Search for the cell housing the specified text and yield its [x, y] center coordinate. 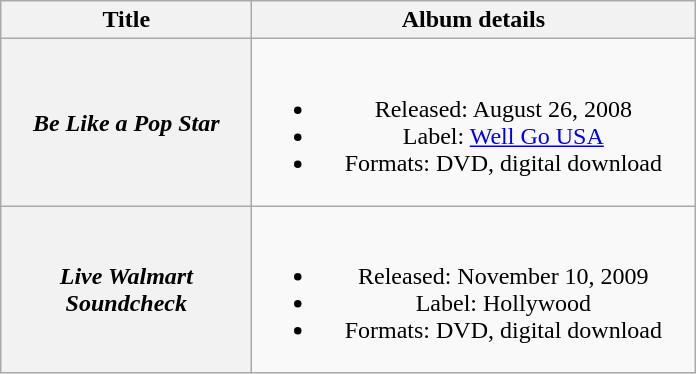
Released: November 10, 2009Label: HollywoodFormats: DVD, digital download [474, 290]
Be Like a Pop Star [126, 122]
Album details [474, 20]
Live WalmartSoundcheck [126, 290]
Title [126, 20]
Released: August 26, 2008Label: Well Go USAFormats: DVD, digital download [474, 122]
